Determine the [x, y] coordinate at the center of the cell enclosing the given text.  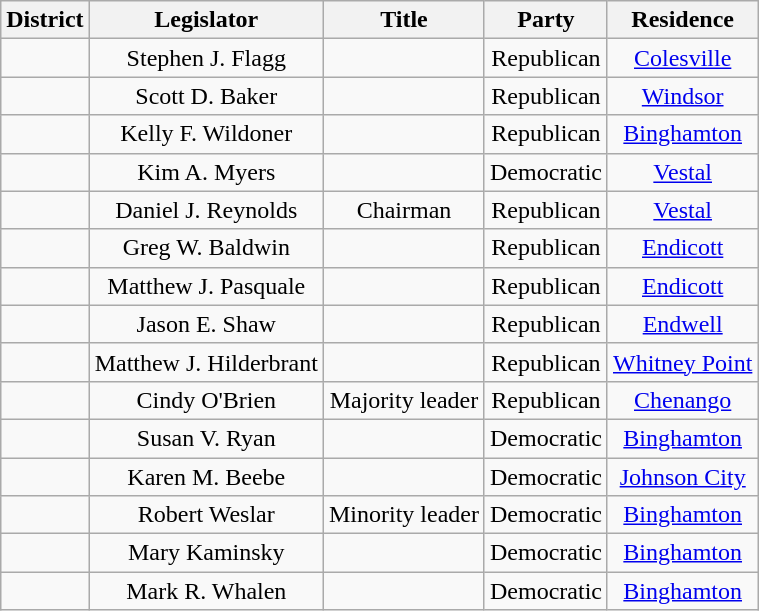
Matthew J. Hilderbrant [206, 362]
Windsor [682, 96]
Colesville [682, 58]
Cindy O'Brien [206, 400]
Legislator [206, 20]
Minority leader [404, 515]
Matthew J. Pasquale [206, 286]
Chenango [682, 400]
District [45, 20]
Mark R. Whalen [206, 591]
Title [404, 20]
Party [546, 20]
Kim A. Myers [206, 172]
Robert Weslar [206, 515]
Kelly F. Wildoner [206, 134]
Greg W. Baldwin [206, 248]
Chairman [404, 210]
Residence [682, 20]
Endwell [682, 324]
Whitney Point [682, 362]
Susan V. Ryan [206, 438]
Majority leader [404, 400]
Mary Kaminsky [206, 553]
Stephen J. Flagg [206, 58]
Johnson City [682, 477]
Scott D. Baker [206, 96]
Daniel J. Reynolds [206, 210]
Karen M. Beebe [206, 477]
Jason E. Shaw [206, 324]
